Output the [x, y] coordinate of the center of the cell containing the given text.  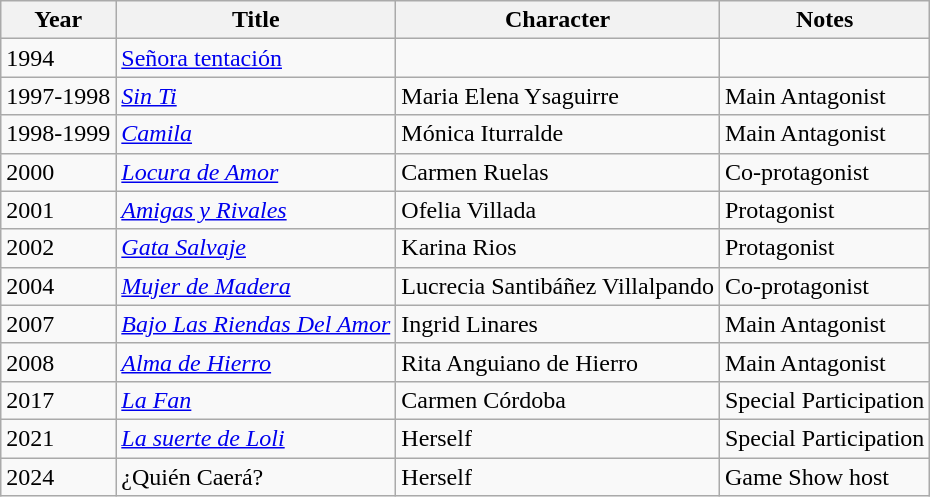
2000 [58, 172]
2004 [58, 286]
Camila [256, 134]
Gata Salvaje [256, 248]
¿Quién Caerá? [256, 477]
Carmen Ruelas [558, 172]
Title [256, 20]
Year [58, 20]
Ofelia Villada [558, 210]
Mujer de Madera [256, 286]
Karina Rios [558, 248]
Locura de Amor [256, 172]
Alma de Hierro [256, 362]
Character [558, 20]
La suerte de Loli [256, 438]
2024 [58, 477]
Sin Ti [256, 96]
Señora tentación [256, 58]
Amigas y Rivales [256, 210]
2021 [58, 438]
Ingrid Linares [558, 324]
Maria Elena Ysaguirre [558, 96]
Game Show host [824, 477]
2008 [58, 362]
Mónica Iturralde [558, 134]
2002 [58, 248]
Bajo Las Riendas Del Amor [256, 324]
Notes [824, 20]
2007 [58, 324]
1994 [58, 58]
1998-1999 [58, 134]
2017 [58, 400]
Carmen Córdoba [558, 400]
La Fan [256, 400]
Rita Anguiano de Hierro [558, 362]
2001 [58, 210]
Lucrecia Santibáñez Villalpando [558, 286]
1997-1998 [58, 96]
